Find where the given text appears and provide that cell's center as [X, Y] coordinate. 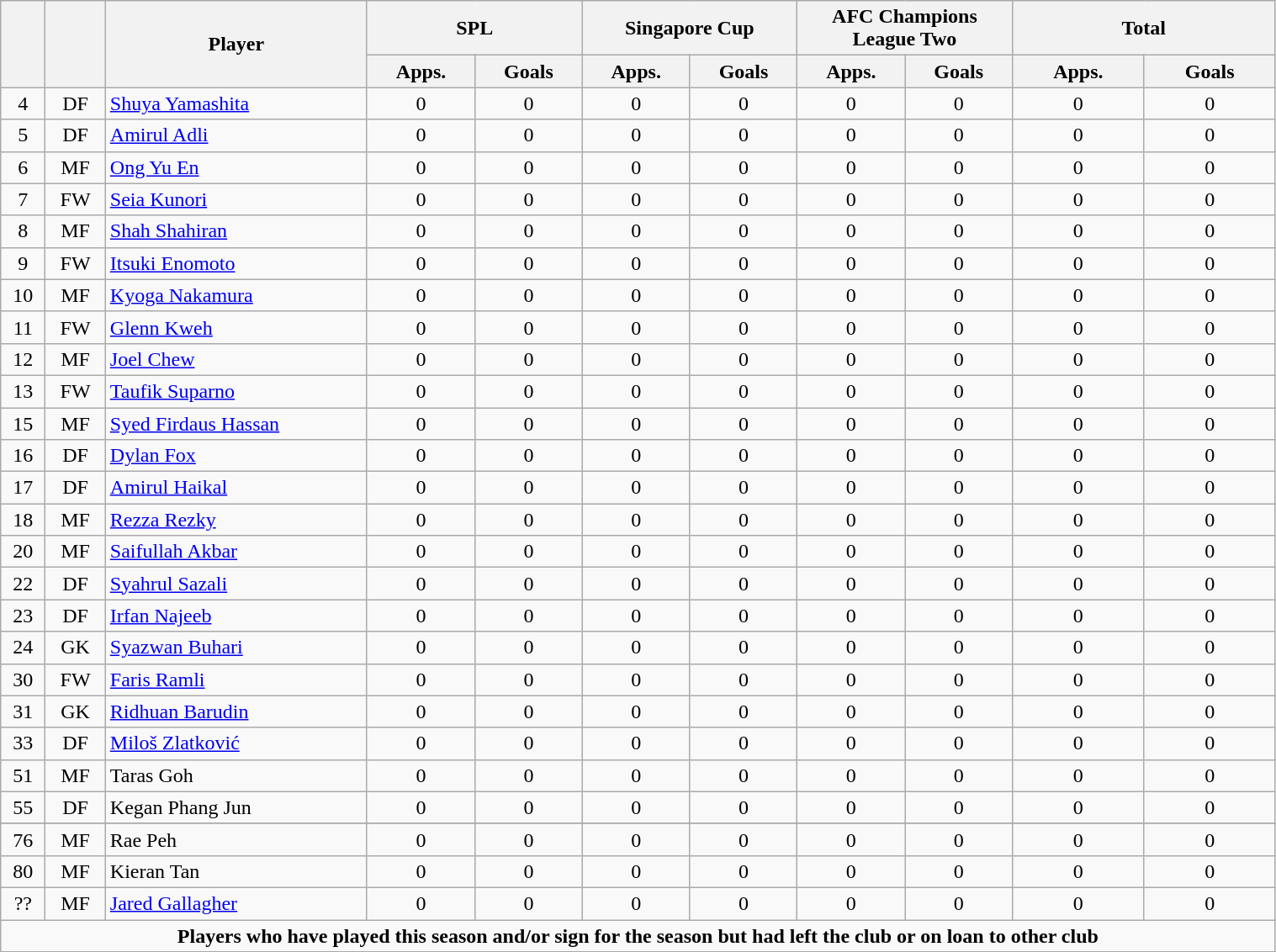
Taras Goh [236, 775]
Faris Ramli [236, 680]
76 [24, 839]
11 [24, 327]
18 [24, 520]
10 [24, 295]
Syazwan Buhari [236, 648]
Shah Shahiran [236, 231]
12 [24, 359]
Rezza Rezky [236, 520]
8 [24, 231]
55 [24, 807]
Kegan Phang Jun [236, 807]
13 [24, 391]
Shuya Yamashita [236, 103]
9 [24, 263]
Amirul Haikal [236, 488]
17 [24, 488]
51 [24, 775]
80 [24, 871]
31 [24, 711]
Taufik Suparno [236, 391]
AFC Champions League Two [905, 29]
Syahrul Sazali [236, 584]
Miloš Zlatković [236, 743]
Total [1144, 29]
Kyoga Nakamura [236, 295]
33 [24, 743]
?? [24, 903]
SPL [474, 29]
22 [24, 584]
7 [24, 199]
4 [24, 103]
20 [24, 552]
Syed Firdaus Hassan [236, 423]
Dylan Fox [236, 456]
Rae Peh [236, 839]
Irfan Najeeb [236, 616]
Ridhuan Barudin [236, 711]
15 [24, 423]
16 [24, 456]
Glenn Kweh [236, 327]
Itsuki Enomoto [236, 263]
Players who have played this season and/or sign for the season but had left the club or on loan to other club [638, 936]
24 [24, 648]
Ong Yu En [236, 167]
5 [24, 135]
30 [24, 680]
Saifullah Akbar [236, 552]
Singapore Cup [690, 29]
Joel Chew [236, 359]
6 [24, 167]
Kieran Tan [236, 871]
Amirul Adli [236, 135]
Player [236, 44]
23 [24, 616]
Seia Kunori [236, 199]
Jared Gallagher [236, 903]
